Capture the cell that displays the provided text and extract its [X, Y] central coordinate. 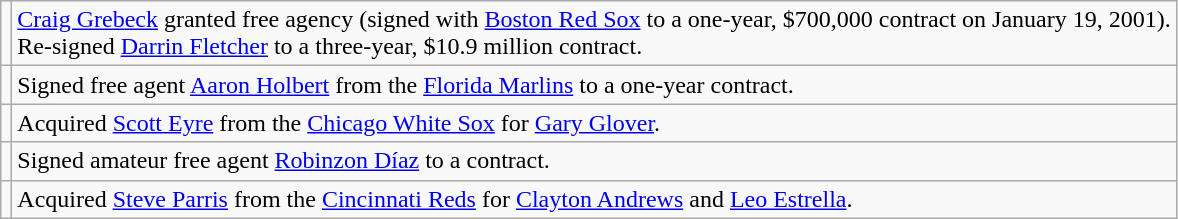
Signed amateur free agent Robinzon Díaz to a contract. [594, 161]
Acquired Steve Parris from the Cincinnati Reds for Clayton Andrews and Leo Estrella. [594, 199]
Signed free agent Aaron Holbert from the Florida Marlins to a one-year contract. [594, 85]
Acquired Scott Eyre from the Chicago White Sox for Gary Glover. [594, 123]
